Return [x, y] of the center of cell containing provided text 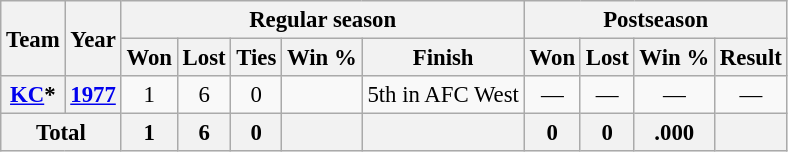
Year [93, 38]
Total [61, 133]
Result [752, 58]
Regular season [322, 20]
1977 [93, 95]
5th in AFC West [443, 95]
Team [33, 38]
.000 [674, 133]
Postseason [656, 20]
Finish [443, 58]
KC* [33, 95]
Ties [256, 58]
